Pinpoint the cell where the given text exists, returning its [x, y] midpoint coordinate. 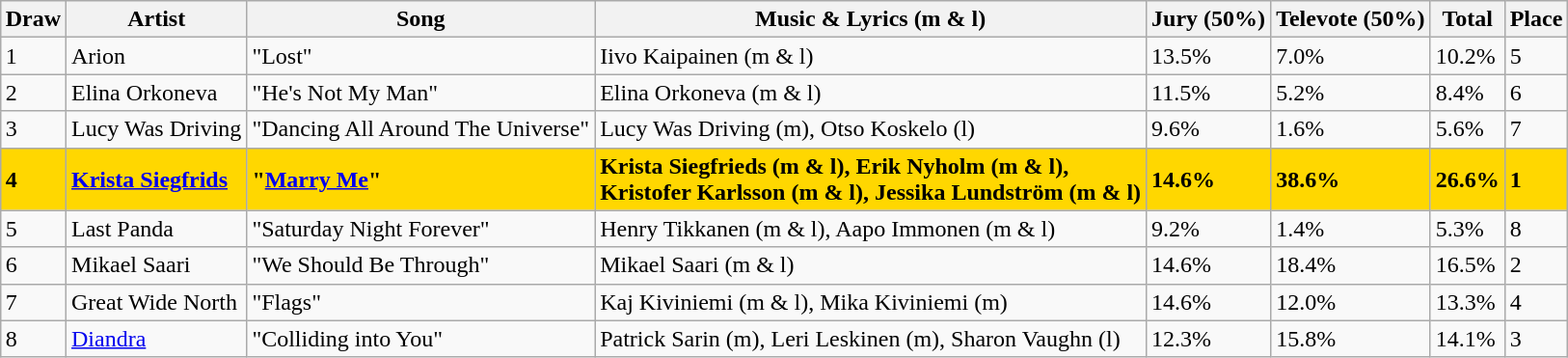
Krista Siegfrids [156, 179]
Great Wide North [156, 302]
"Saturday Night Forever" [420, 229]
Jury (50%) [1209, 19]
Elina Orkoneva (m & l) [871, 93]
Artist [156, 19]
1.4% [1350, 229]
26.6% [1468, 179]
14.1% [1468, 339]
9.6% [1209, 129]
13.5% [1209, 56]
"He's Not My Man" [420, 93]
Music & Lyrics (m & l) [871, 19]
Arion [156, 56]
1.6% [1350, 129]
"Lost" [420, 56]
Mikael Saari (m & l) [871, 265]
Lucy Was Driving (m), Otso Koskelo (l) [871, 129]
13.3% [1468, 302]
Patrick Sarin (m), Leri Leskinen (m), Sharon Vaughn (l) [871, 339]
5.2% [1350, 93]
Place [1536, 19]
"We Should Be Through" [420, 265]
Total [1468, 19]
15.8% [1350, 339]
"Colliding into You" [420, 339]
Elina Orkoneva [156, 93]
5.3% [1468, 229]
12.0% [1350, 302]
Kaj Kiviniemi (m & l), Mika Kiviniemi (m) [871, 302]
11.5% [1209, 93]
Mikael Saari [156, 265]
Televote (50%) [1350, 19]
Diandra [156, 339]
16.5% [1468, 265]
Last Panda [156, 229]
"Marry Me" [420, 179]
Lucy Was Driving [156, 129]
"Flags" [420, 302]
Iivo Kaipainen (m & l) [871, 56]
Henry Tikkanen (m & l), Aapo Immonen (m & l) [871, 229]
18.4% [1350, 265]
Krista Siegfrieds (m & l), Erik Nyholm (m & l), Kristofer Karlsson (m & l), Jessika Lundström (m & l) [871, 179]
Song [420, 19]
12.3% [1209, 339]
"Dancing All Around The Universe" [420, 129]
5.6% [1468, 129]
38.6% [1350, 179]
8.4% [1468, 93]
9.2% [1209, 229]
7.0% [1350, 56]
10.2% [1468, 56]
Draw [33, 19]
